Locate the cell with the specified text and output its [x, y] center coordinate. 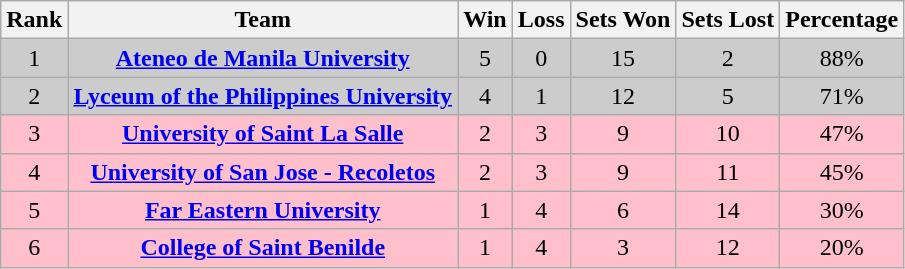
Rank [34, 20]
University of San Jose - Recoletos [263, 172]
University of Saint La Salle [263, 134]
71% [842, 96]
47% [842, 134]
Percentage [842, 20]
Loss [541, 20]
Team [263, 20]
Lyceum of the Philippines University [263, 96]
20% [842, 248]
College of Saint Benilde [263, 248]
30% [842, 210]
10 [728, 134]
0 [541, 58]
88% [842, 58]
45% [842, 172]
Ateneo de Manila University [263, 58]
11 [728, 172]
15 [623, 58]
Far Eastern University [263, 210]
Sets Lost [728, 20]
Win [486, 20]
Sets Won [623, 20]
14 [728, 210]
